From the cell containing the given text, extract its center point as [X, Y] coordinate. 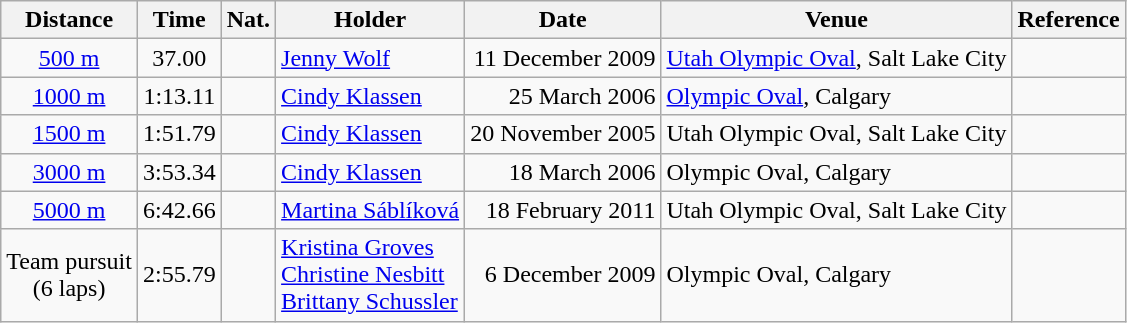
Reference [1068, 20]
25 March 2006 [563, 96]
Jenny Wolf [370, 58]
1500 m [70, 134]
2:55.79 [179, 275]
Martina Sáblíková [370, 210]
500 m [70, 58]
1000 m [70, 96]
37.00 [179, 58]
6:42.66 [179, 210]
3:53.34 [179, 172]
Kristina Groves Christine Nesbitt Brittany Schussler [370, 275]
1:51.79 [179, 134]
18 March 2006 [563, 172]
18 February 2011 [563, 210]
11 December 2009 [563, 58]
Time [179, 20]
Distance [70, 20]
Team pursuit (6 laps) [70, 275]
1:13.11 [179, 96]
6 December 2009 [563, 275]
Nat. [248, 20]
20 November 2005 [563, 134]
5000 m [70, 210]
Venue [836, 20]
3000 m [70, 172]
Date [563, 20]
Holder [370, 20]
